Provide the (x, y) coordinate of the cell's center where the given text is located.  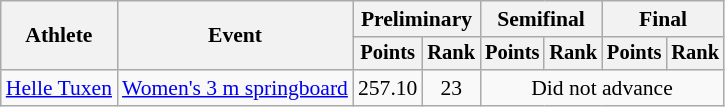
Semifinal (541, 19)
257.10 (388, 88)
Preliminary (416, 19)
Event (235, 36)
Helle Tuxen (59, 88)
23 (451, 88)
Women's 3 m springboard (235, 88)
Athlete (59, 36)
Did not advance (602, 88)
Final (663, 19)
